Pinpoint the cell where the given text exists, returning its [X, Y] midpoint coordinate. 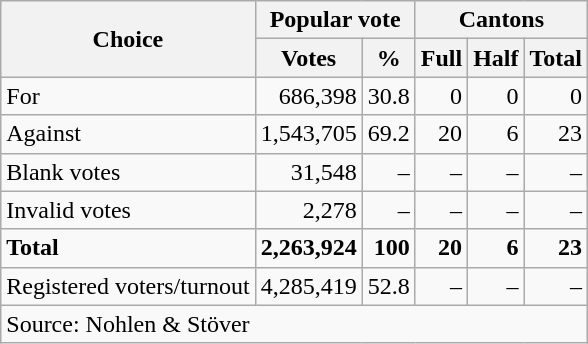
30.8 [388, 96]
Half [496, 58]
Choice [128, 39]
Against [128, 134]
Source: Nohlen & Stöver [294, 324]
4,285,419 [308, 286]
Full [441, 58]
100 [388, 248]
31,548 [308, 172]
2,263,924 [308, 248]
Invalid votes [128, 210]
52.8 [388, 286]
1,543,705 [308, 134]
% [388, 58]
Votes [308, 58]
For [128, 96]
Cantons [501, 20]
Popular vote [335, 20]
Registered voters/turnout [128, 286]
2,278 [308, 210]
Blank votes [128, 172]
686,398 [308, 96]
69.2 [388, 134]
